Find where the given text appears and provide that cell's center as [x, y] coordinate. 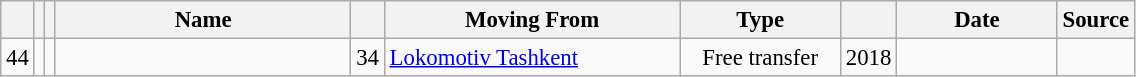
Type [760, 20]
Moving From [532, 20]
Name [203, 20]
44 [18, 58]
Source [1096, 20]
Free transfer [760, 58]
Date [978, 20]
Lokomotiv Tashkent [532, 58]
2018 [868, 58]
34 [368, 58]
